Return the (X, Y) coordinate for the center point of the cell that contains the specified text.  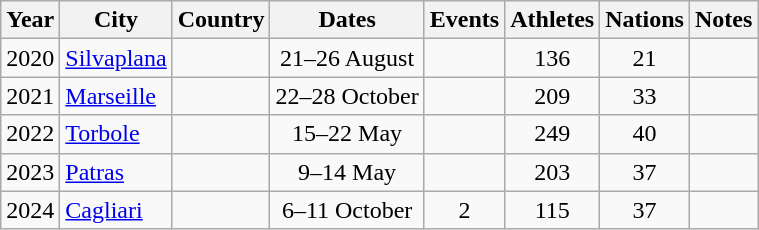
2021 (30, 96)
Dates (347, 20)
6–11 October (347, 210)
2 (464, 210)
209 (552, 96)
2023 (30, 172)
City (116, 20)
Events (464, 20)
Athletes (552, 20)
115 (552, 210)
Patras (116, 172)
Cagliari (116, 210)
21 (645, 58)
Silvaplana (116, 58)
21–26 August (347, 58)
249 (552, 134)
Marseille (116, 96)
Country (221, 20)
Year (30, 20)
2020 (30, 58)
Notes (723, 20)
9–14 May (347, 172)
2024 (30, 210)
Nations (645, 20)
33 (645, 96)
203 (552, 172)
Torbole (116, 134)
15–22 May (347, 134)
22–28 October (347, 96)
40 (645, 134)
2022 (30, 134)
136 (552, 58)
